Output the [X, Y] coordinate of the center of the cell containing the given text.  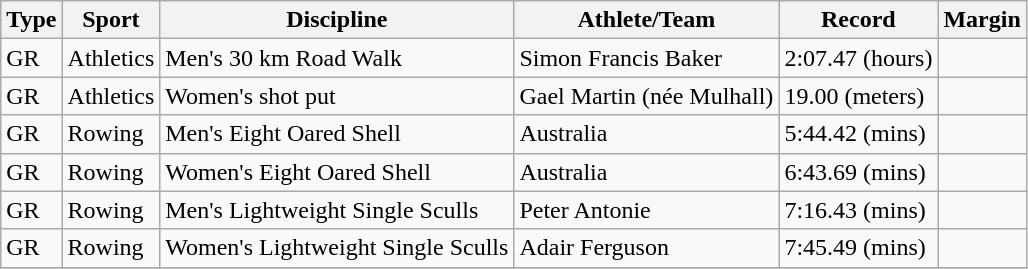
Margin [982, 20]
7:16.43 (mins) [858, 210]
Women's Lightweight Single Sculls [337, 248]
19.00 (meters) [858, 96]
6:43.69 (mins) [858, 172]
Type [32, 20]
Men's Eight Oared Shell [337, 134]
Men's Lightweight Single Sculls [337, 210]
Peter Antonie [646, 210]
Sport [111, 20]
Discipline [337, 20]
7:45.49 (mins) [858, 248]
Adair Ferguson [646, 248]
Simon Francis Baker [646, 58]
Athlete/Team [646, 20]
5:44.42 (mins) [858, 134]
2:07.47 (hours) [858, 58]
Men's 30 km Road Walk [337, 58]
Women's shot put [337, 96]
Record [858, 20]
Gael Martin (née Mulhall) [646, 96]
Women's Eight Oared Shell [337, 172]
